Identify which cell holds the provided text, then report its (X, Y) central coordinate. 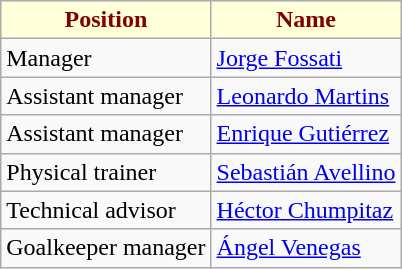
Manager (106, 58)
Héctor Chumpitaz (306, 210)
Position (106, 20)
Leonardo Martins (306, 96)
Sebastián Avellino (306, 172)
Physical trainer (106, 172)
Goalkeeper manager (106, 248)
Technical advisor (106, 210)
Ángel Venegas (306, 248)
Jorge Fossati (306, 58)
Enrique Gutiérrez (306, 134)
Name (306, 20)
